Provide the (x, y) coordinate of the cell's center where the given text is located.  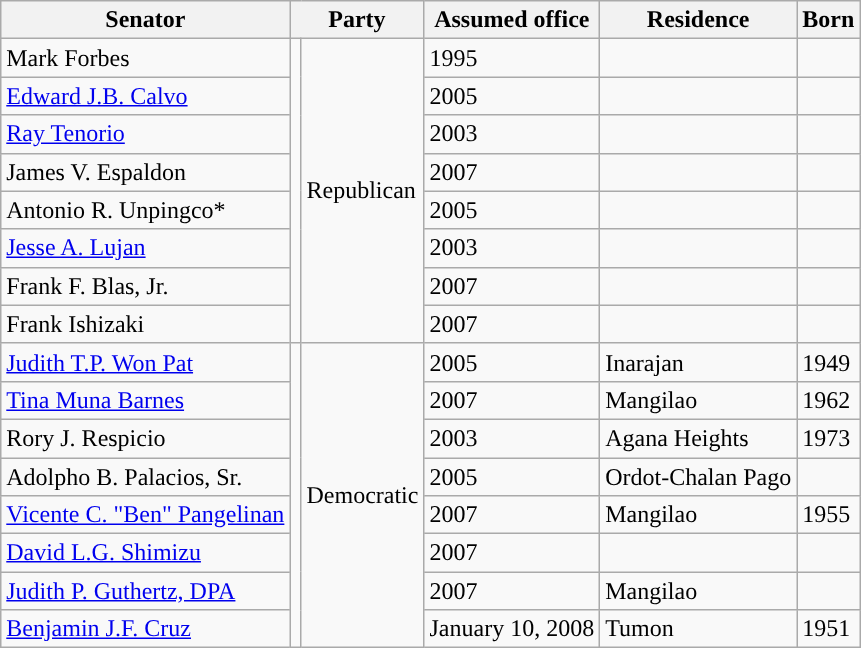
David L.G. Shimizu (146, 553)
1949 (828, 362)
Democratic (362, 495)
Vicente C. "Ben" Pangelinan (146, 515)
Antonio R. Unpingco* (146, 210)
Born (828, 20)
Assumed office (512, 20)
Tina Muna Barnes (146, 400)
Benjamin J.F. Cruz (146, 629)
1973 (828, 438)
Jesse A. Lujan (146, 248)
Edward J.B. Calvo (146, 96)
Frank Ishizaki (146, 324)
Republican (362, 191)
1995 (512, 58)
Agana Heights (698, 438)
Ordot-Chalan Pago (698, 477)
Judith T.P. Won Pat (146, 362)
Ray Tenorio (146, 134)
Frank F. Blas, Jr. (146, 286)
Senator (146, 20)
James V. Espaldon (146, 172)
Mark Forbes (146, 58)
1951 (828, 629)
Judith P. Guthertz, DPA (146, 591)
1962 (828, 400)
Tumon (698, 629)
Party (357, 20)
Rory J. Respicio (146, 438)
Adolpho B. Palacios, Sr. (146, 477)
January 10, 2008 (512, 629)
Inarajan (698, 362)
Residence (698, 20)
1955 (828, 515)
